Capture the cell that displays the provided text and extract its [X, Y] central coordinate. 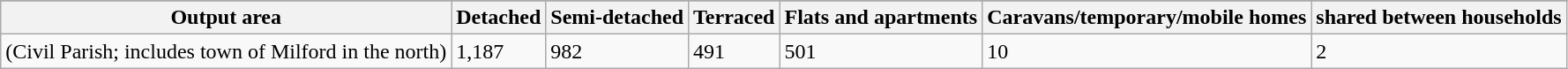
491 [734, 51]
501 [881, 51]
Semi-detached [617, 18]
1,187 [499, 51]
Detached [499, 18]
10 [1146, 51]
Flats and apartments [881, 18]
Caravans/temporary/mobile homes [1146, 18]
982 [617, 51]
Terraced [734, 18]
Output area [226, 18]
(Civil Parish; includes town of Milford in the north) [226, 51]
shared between households [1439, 18]
2 [1439, 51]
